Capture the cell that displays the provided text and extract its (X, Y) central coordinate. 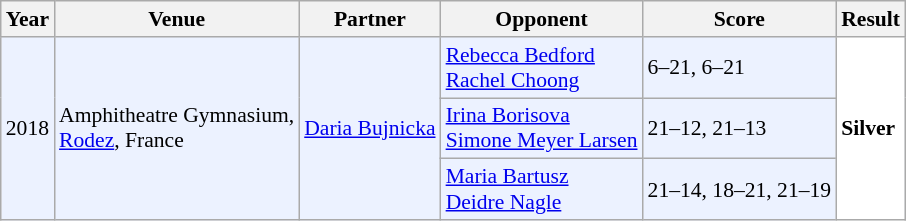
Partner (370, 19)
2018 (28, 128)
21–12, 21–13 (740, 128)
Maria Bartusz Deidre Nagle (542, 190)
Amphitheatre Gymnasium,Rodez, France (176, 128)
Opponent (542, 19)
6–21, 6–21 (740, 68)
Rebecca Bedford Rachel Choong (542, 68)
21–14, 18–21, 21–19 (740, 190)
Irina Borisova Simone Meyer Larsen (542, 128)
Silver (870, 128)
Score (740, 19)
Venue (176, 19)
Daria Bujnicka (370, 128)
Year (28, 19)
Result (870, 19)
